Determine the [x, y] coordinate at the center of the cell enclosing the given text.  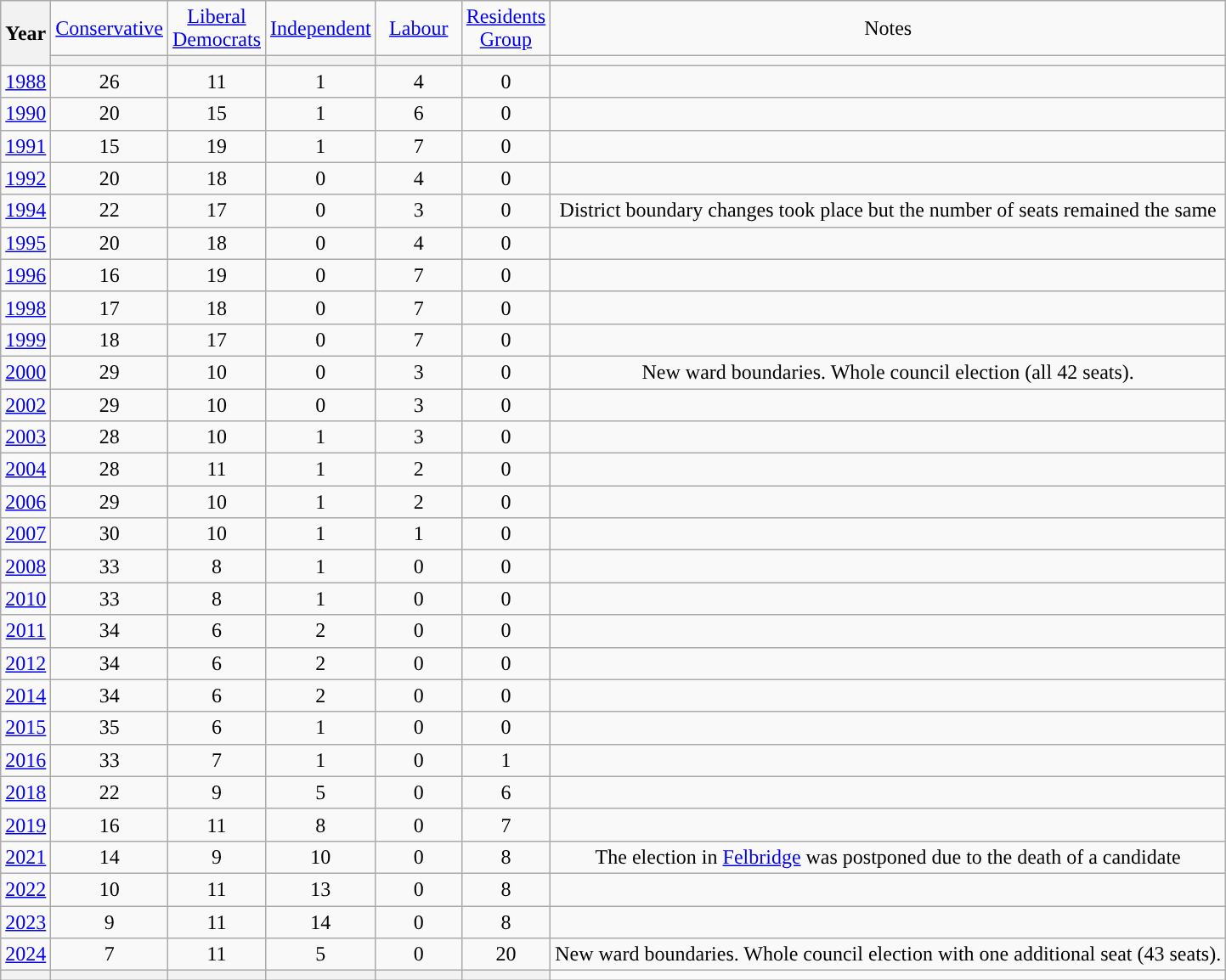
District boundary changes took place but the number of seats remained the same [889, 211]
2019 [25, 825]
1994 [25, 211]
Liberal Democrats [218, 29]
1990 [25, 114]
2008 [25, 566]
Conservative [110, 29]
2002 [25, 405]
Year [25, 33]
2021 [25, 857]
1996 [25, 275]
2012 [25, 663]
2004 [25, 470]
2003 [25, 437]
1995 [25, 243]
2015 [25, 728]
1998 [25, 307]
Labour [418, 29]
2024 [25, 955]
35 [110, 728]
Residents Group [506, 29]
Independent [321, 29]
2014 [25, 696]
2000 [25, 372]
2016 [25, 760]
1999 [25, 340]
2023 [25, 921]
2007 [25, 534]
2010 [25, 599]
New ward boundaries. Whole council election with one additional seat (43 seats). [889, 955]
2022 [25, 889]
13 [321, 889]
2011 [25, 631]
2006 [25, 502]
1992 [25, 178]
New ward boundaries. Whole council election (all 42 seats). [889, 372]
The election in Felbridge was postponed due to the death of a candidate [889, 857]
30 [110, 534]
2018 [25, 792]
1991 [25, 146]
Notes [889, 29]
26 [110, 82]
1988 [25, 82]
